Return the [X, Y] coordinate for the center point of the cell that contains the specified text.  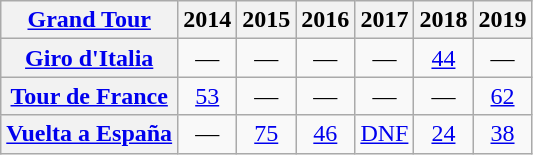
Giro d'Italia [90, 58]
2019 [502, 20]
46 [326, 134]
24 [444, 134]
38 [502, 134]
53 [208, 96]
Grand Tour [90, 20]
2018 [444, 20]
2017 [384, 20]
2014 [208, 20]
Tour de France [90, 96]
Vuelta a España [90, 134]
2016 [326, 20]
62 [502, 96]
DNF [384, 134]
2015 [266, 20]
75 [266, 134]
44 [444, 58]
